Output the (X, Y) coordinate of the center of the cell containing the given text.  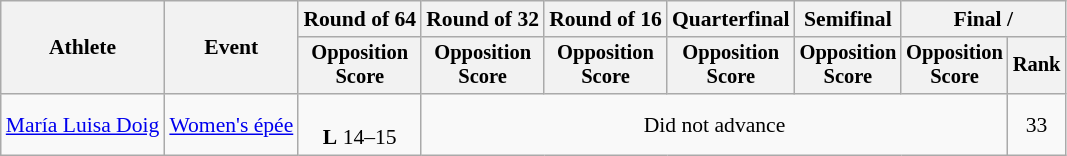
Final / (983, 19)
Round of 16 (606, 19)
Semifinal (848, 19)
33 (1037, 124)
L 14–15 (360, 124)
Quarterfinal (731, 19)
María Luisa Doig (83, 124)
Rank (1037, 66)
Athlete (83, 48)
Round of 64 (360, 19)
Women's épée (231, 124)
Event (231, 48)
Did not advance (714, 124)
Round of 32 (482, 19)
